Return [X, Y] of the center of cell containing provided text 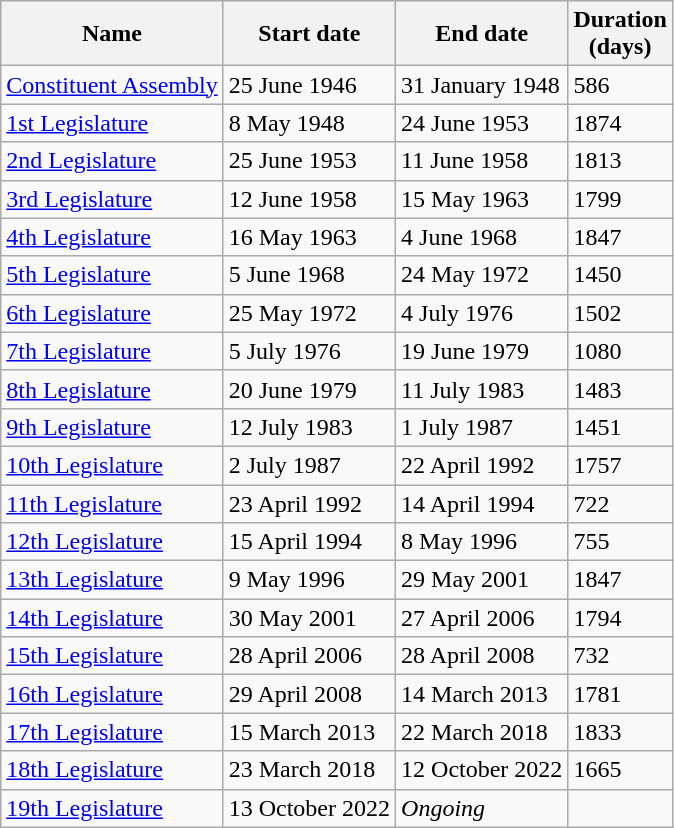
29 May 2001 [482, 580]
1483 [620, 389]
15 April 1994 [309, 542]
12 October 2022 [482, 770]
4th Legislature [112, 237]
3rd Legislature [112, 199]
25 May 1972 [309, 313]
12 July 1983 [309, 427]
8 May 1996 [482, 542]
20 June 1979 [309, 389]
5th Legislature [112, 275]
22 March 2018 [482, 732]
28 April 2006 [309, 656]
5 July 1976 [309, 351]
1874 [620, 123]
7th Legislature [112, 351]
Constituent Assembly [112, 85]
1665 [620, 770]
24 June 1953 [482, 123]
Start date [309, 34]
23 April 1992 [309, 503]
12th Legislature [112, 542]
722 [620, 503]
732 [620, 656]
17th Legislature [112, 732]
14 April 1994 [482, 503]
23 March 2018 [309, 770]
27 April 2006 [482, 618]
24 May 1972 [482, 275]
12 June 1958 [309, 199]
1450 [620, 275]
4 June 1968 [482, 237]
1st Legislature [112, 123]
1 July 1987 [482, 427]
25 June 1946 [309, 85]
1813 [620, 161]
30 May 2001 [309, 618]
28 April 2008 [482, 656]
25 June 1953 [309, 161]
1781 [620, 694]
11 July 1983 [482, 389]
1799 [620, 199]
Duration(days) [620, 34]
14 March 2013 [482, 694]
1502 [620, 313]
Ongoing [482, 808]
1757 [620, 465]
22 April 1992 [482, 465]
2nd Legislature [112, 161]
5 June 1968 [309, 275]
End date [482, 34]
19 June 1979 [482, 351]
6th Legislature [112, 313]
16th Legislature [112, 694]
2 July 1987 [309, 465]
1833 [620, 732]
11th Legislature [112, 503]
755 [620, 542]
13 October 2022 [309, 808]
14th Legislature [112, 618]
586 [620, 85]
16 May 1963 [309, 237]
15 May 1963 [482, 199]
18th Legislature [112, 770]
4 July 1976 [482, 313]
15th Legislature [112, 656]
9 May 1996 [309, 580]
31 January 1948 [482, 85]
1080 [620, 351]
8 May 1948 [309, 123]
11 June 1958 [482, 161]
10th Legislature [112, 465]
15 March 2013 [309, 732]
29 April 2008 [309, 694]
8th Legislature [112, 389]
19th Legislature [112, 808]
1794 [620, 618]
Name [112, 34]
13th Legislature [112, 580]
9th Legislature [112, 427]
1451 [620, 427]
